Determine the [X, Y] coordinate at the center of the cell enclosing the given text.  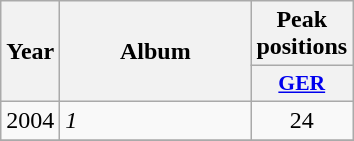
Peak positions [302, 34]
GER [302, 84]
1 [156, 120]
Year [30, 52]
Album [156, 52]
24 [302, 120]
2004 [30, 120]
